Locate the cell with the specified text and output its [X, Y] center coordinate. 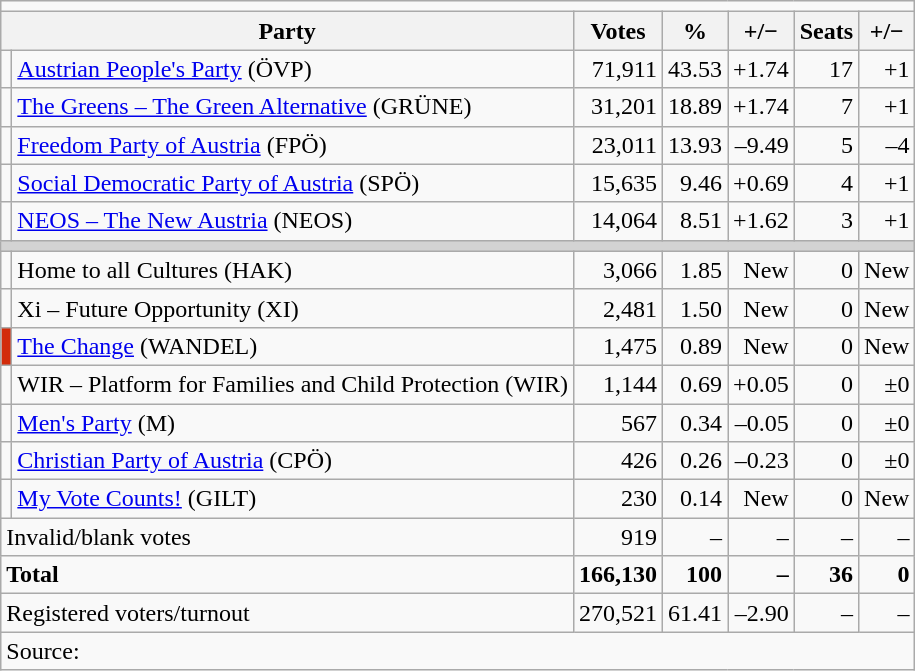
3 [826, 221]
Xi – Future Opportunity (XI) [293, 308]
18.89 [696, 107]
0.34 [696, 423]
5 [826, 145]
Seats [826, 31]
Party [288, 31]
43.53 [696, 69]
+0.05 [762, 384]
567 [618, 423]
–0.05 [762, 423]
71,911 [618, 69]
23,011 [618, 145]
+1.62 [762, 221]
1.50 [696, 308]
Freedom Party of Austria (FPÖ) [293, 145]
3,066 [618, 270]
4 [826, 183]
0.69 [696, 384]
7 [826, 107]
0.14 [696, 499]
0.26 [696, 461]
17 [826, 69]
Home to all Cultures (HAK) [293, 270]
1.85 [696, 270]
Social Democratic Party of Austria (SPÖ) [293, 183]
The Greens – The Green Alternative (GRÜNE) [293, 107]
NEOS – The New Austria (NEOS) [293, 221]
–0.23 [762, 461]
230 [618, 499]
Registered voters/turnout [288, 613]
Total [288, 575]
+0.69 [762, 183]
13.93 [696, 145]
Austrian People's Party (ÖVP) [293, 69]
166,130 [618, 575]
8.51 [696, 221]
Men's Party (M) [293, 423]
9.46 [696, 183]
% [696, 31]
36 [826, 575]
Christian Party of Austria (CPÖ) [293, 461]
100 [696, 575]
919 [618, 537]
1,144 [618, 384]
–9.49 [762, 145]
WIR – Platform for Families and Child Protection (WIR) [293, 384]
–4 [887, 145]
14,064 [618, 221]
15,635 [618, 183]
2,481 [618, 308]
Invalid/blank votes [288, 537]
–2.90 [762, 613]
1,475 [618, 346]
0.89 [696, 346]
Source: [458, 651]
426 [618, 461]
61.41 [696, 613]
My Vote Counts! (GILT) [293, 499]
The Change (WANDEL) [293, 346]
Votes [618, 31]
270,521 [618, 613]
31,201 [618, 107]
